Capture the cell that displays the provided text and extract its (x, y) central coordinate. 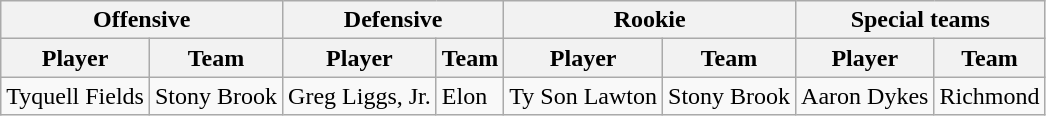
Offensive (142, 20)
Ty Son Lawton (584, 96)
Greg Liggs, Jr. (360, 96)
Defensive (394, 20)
Elon (470, 96)
Special teams (920, 20)
Richmond (990, 96)
Tyquell Fields (76, 96)
Aaron Dykes (865, 96)
Rookie (650, 20)
